Scan for the cell matching the given text and deliver its (x, y) coordinate at center. 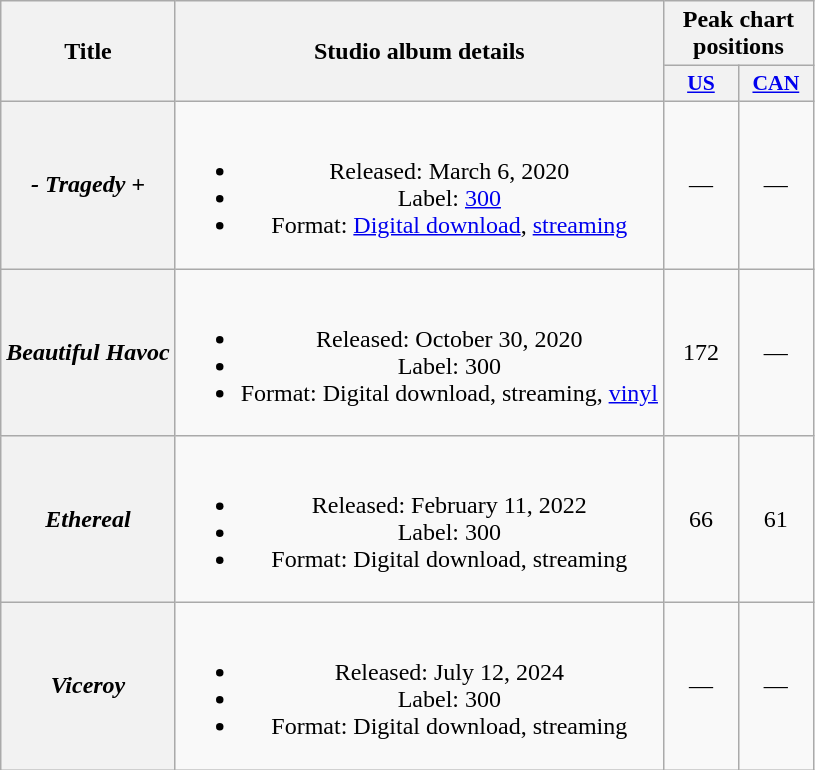
Peak chart positions (738, 34)
Released: October 30, 2020Label: 300Format: Digital download, streaming, vinyl (419, 352)
Viceroy (88, 686)
Released: February 11, 2022Label: 300Format: Digital download, streaming (419, 520)
66 (700, 520)
US (700, 84)
Title (88, 52)
Beautiful Havoc (88, 352)
Ethereal (88, 520)
CAN (776, 84)
172 (700, 352)
Released: July 12, 2024Label: 300Format: Digital download, streaming (419, 686)
Released: March 6, 2020Label: 300Format: Digital download, streaming (419, 184)
- Tragedy + (88, 184)
Studio album details (419, 52)
61 (776, 520)
